Determine the [X, Y] coordinate at the center of the cell enclosing the given text.  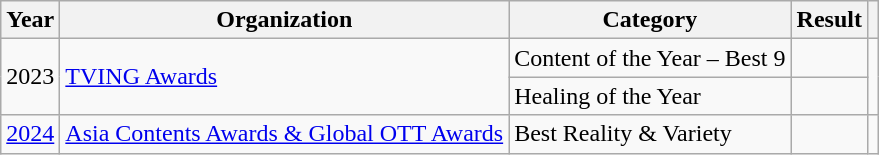
2023 [30, 77]
Content of the Year – Best 9 [650, 58]
Healing of the Year [650, 96]
Category [650, 20]
Organization [284, 20]
Best Reality & Variety [650, 134]
2024 [30, 134]
Asia Contents Awards & Global OTT Awards [284, 134]
Result [829, 20]
TVING Awards [284, 77]
Year [30, 20]
